Detect which cell encompasses the target text, then output its (X, Y) center coordinate. 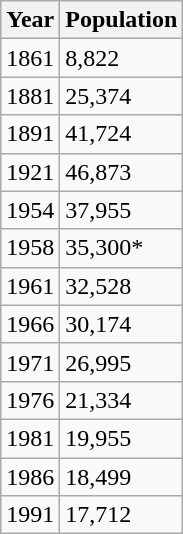
1958 (30, 248)
26,995 (122, 362)
19,955 (122, 438)
Population (122, 20)
1981 (30, 438)
1881 (30, 96)
30,174 (122, 324)
Year (30, 20)
8,822 (122, 58)
1921 (30, 172)
17,712 (122, 515)
37,955 (122, 210)
1961 (30, 286)
1976 (30, 400)
21,334 (122, 400)
1991 (30, 515)
35,300* (122, 248)
1861 (30, 58)
1891 (30, 134)
1966 (30, 324)
1971 (30, 362)
32,528 (122, 286)
46,873 (122, 172)
1954 (30, 210)
25,374 (122, 96)
1986 (30, 477)
18,499 (122, 477)
41,724 (122, 134)
